Determine the (x, y) coordinate at the center of the cell enclosing the given text.  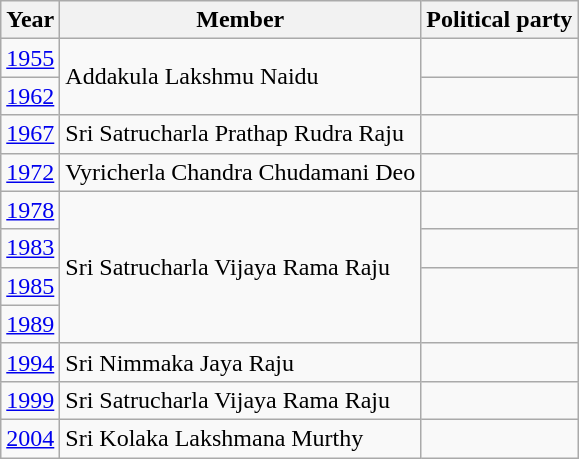
1989 (30, 324)
Addakula Lakshmu Naidu (240, 77)
2004 (30, 438)
Sri Kolaka Lakshmana Murthy (240, 438)
1985 (30, 286)
1955 (30, 58)
Sri Nimmaka Jaya Raju (240, 362)
1972 (30, 172)
1978 (30, 210)
Sri Satrucharla Prathap Rudra Raju (240, 134)
1967 (30, 134)
Political party (500, 20)
Vyricherla Chandra Chudamani Deo (240, 172)
Member (240, 20)
1983 (30, 248)
1994 (30, 362)
1962 (30, 96)
1999 (30, 400)
Year (30, 20)
